Output the [X, Y] coordinate of the center of the cell containing the given text.  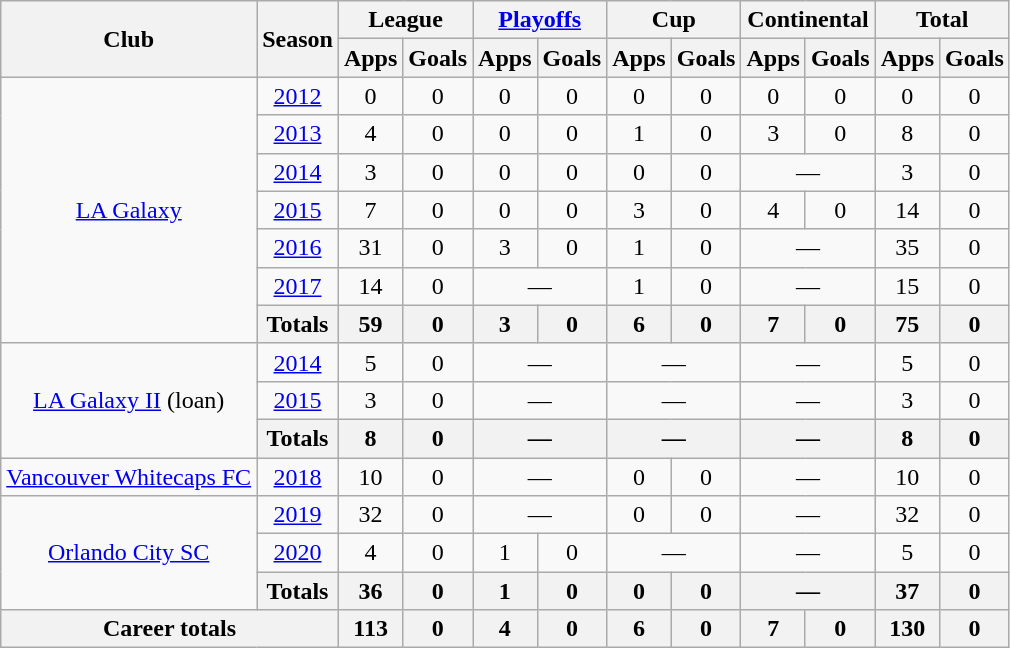
2018 [298, 477]
59 [370, 324]
37 [907, 591]
113 [370, 629]
LA Galaxy II (loan) [129, 400]
Vancouver Whitecaps FC [129, 477]
15 [907, 286]
2016 [298, 248]
Club [129, 39]
Continental [808, 20]
Playoffs [540, 20]
2020 [298, 553]
31 [370, 248]
Cup [674, 20]
2017 [298, 286]
2019 [298, 515]
LA Galaxy [129, 210]
Orlando City SC [129, 553]
2013 [298, 134]
75 [907, 324]
Total [942, 20]
2012 [298, 96]
Season [298, 39]
35 [907, 248]
League [405, 20]
130 [907, 629]
Career totals [170, 629]
36 [370, 591]
